Locate the cell with the specified text and output its [x, y] center coordinate. 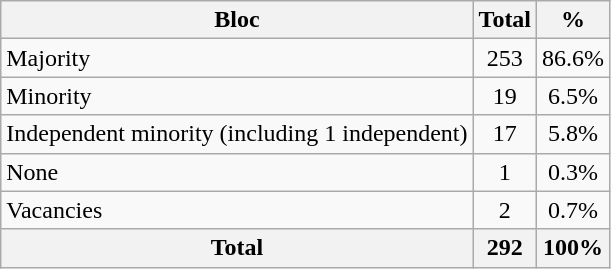
17 [505, 134]
100% [574, 248]
6.5% [574, 96]
Minority [237, 96]
0.7% [574, 210]
0.3% [574, 172]
Independent minority (including 1 independent) [237, 134]
Majority [237, 58]
253 [505, 58]
86.6% [574, 58]
5.8% [574, 134]
% [574, 20]
2 [505, 210]
1 [505, 172]
None [237, 172]
Vacancies [237, 210]
Bloc [237, 20]
292 [505, 248]
19 [505, 96]
